Return the (x, y) coordinate for the center point of the cell that contains the specified text.  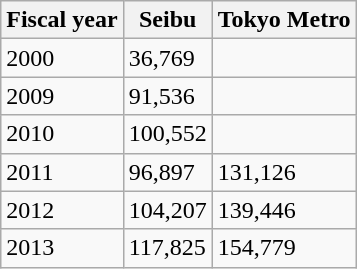
Seibu (168, 20)
2009 (62, 96)
Tokyo Metro (284, 20)
2000 (62, 58)
154,779 (284, 248)
100,552 (168, 134)
2012 (62, 210)
2011 (62, 172)
139,446 (284, 210)
104,207 (168, 210)
117,825 (168, 248)
2013 (62, 248)
2010 (62, 134)
96,897 (168, 172)
131,126 (284, 172)
91,536 (168, 96)
36,769 (168, 58)
Fiscal year (62, 20)
